Scan for the cell matching the given text and deliver its [x, y] coordinate at center. 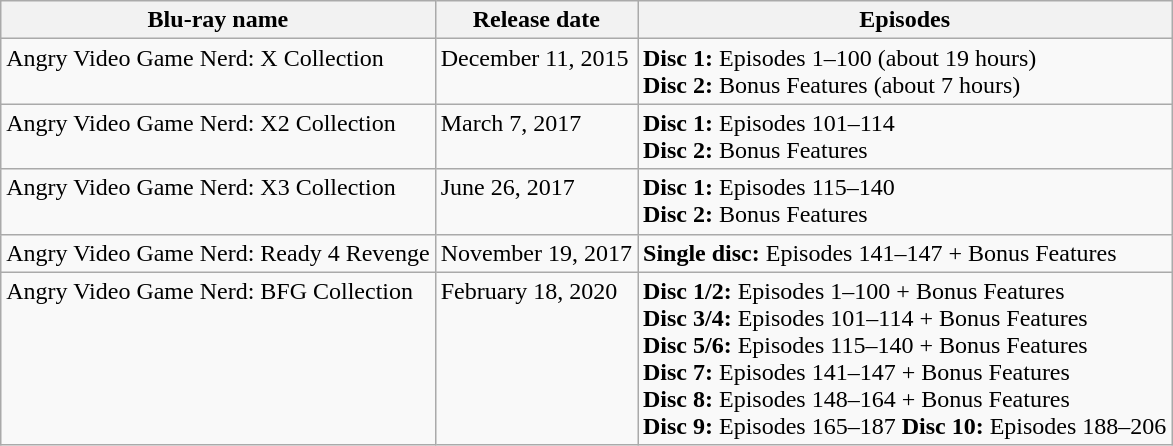
Angry Video Game Nerd: X2 Collection [218, 136]
Disc 1: Episodes 1–100 (about 19 hours) Disc 2: Bonus Features (about 7 hours) [905, 72]
Release date [536, 20]
February 18, 2020 [536, 358]
Disc 1: Episodes 101–114 Disc 2: Bonus Features [905, 136]
Angry Video Game Nerd: Ready 4 Revenge [218, 253]
Angry Video Game Nerd: X3 Collection [218, 202]
Disc 1: Episodes 115–140 Disc 2: Bonus Features [905, 202]
Angry Video Game Nerd: BFG Collection [218, 358]
December 11, 2015 [536, 72]
Single disc: Episodes 141–147 + Bonus Features [905, 253]
March 7, 2017 [536, 136]
June 26, 2017 [536, 202]
Blu-ray name [218, 20]
Episodes [905, 20]
Angry Video Game Nerd: X Collection [218, 72]
November 19, 2017 [536, 253]
